Output the (X, Y) coordinate of the center of the cell containing the given text.  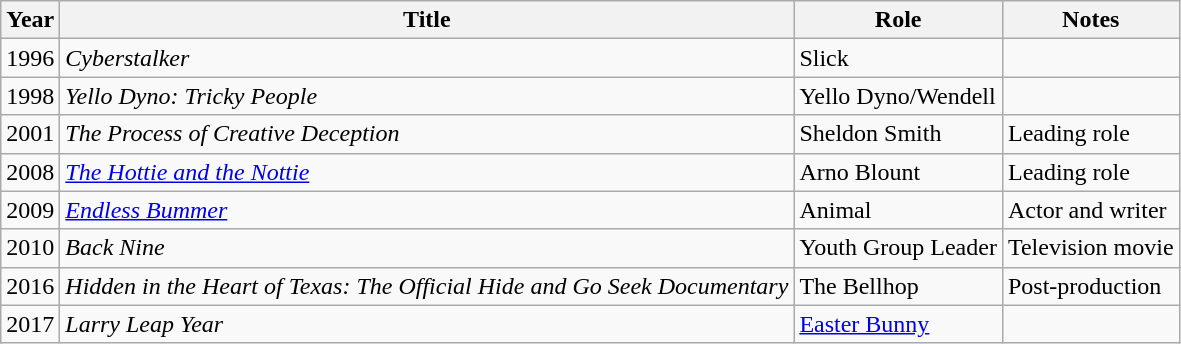
Yello Dyno/Wendell (898, 96)
2017 (30, 324)
The Bellhop (898, 286)
Cyberstalker (427, 58)
Television movie (1090, 248)
Role (898, 20)
Animal (898, 210)
Sheldon Smith (898, 134)
Back Nine (427, 248)
Arno Blount (898, 172)
1998 (30, 96)
Year (30, 20)
Actor and writer (1090, 210)
Slick (898, 58)
Endless Bummer (427, 210)
Easter Bunny (898, 324)
2001 (30, 134)
Larry Leap Year (427, 324)
Notes (1090, 20)
Youth Group Leader (898, 248)
Yello Dyno: Tricky People (427, 96)
The Hottie and the Nottie (427, 172)
Post-production (1090, 286)
Hidden in the Heart of Texas: The Official Hide and Go Seek Documentary (427, 286)
2016 (30, 286)
The Process of Creative Deception (427, 134)
2009 (30, 210)
2010 (30, 248)
1996 (30, 58)
2008 (30, 172)
Title (427, 20)
